Determine the [x, y] coordinate at the center of the cell enclosing the given text.  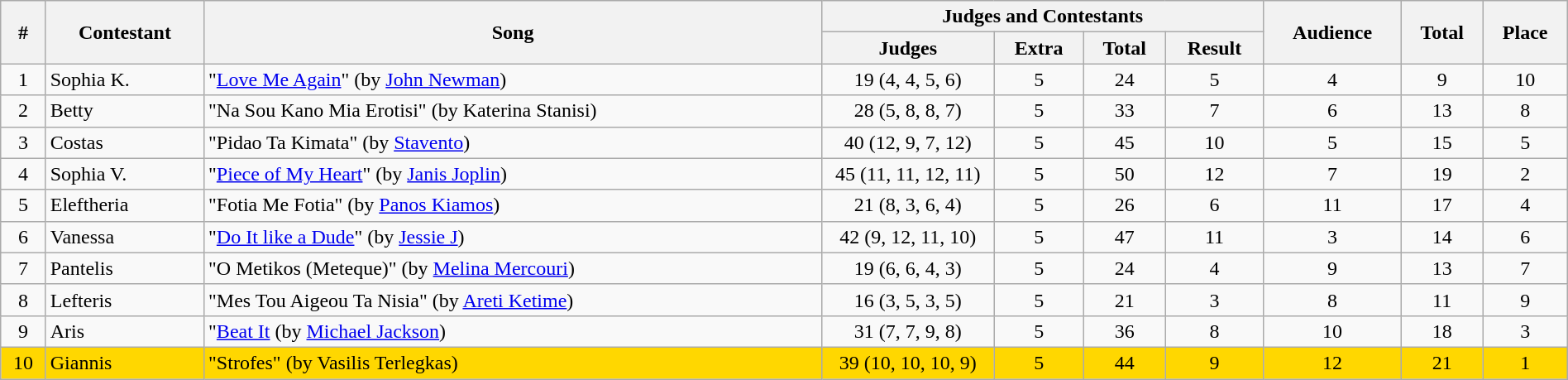
39 (10, 10, 10, 9) [908, 363]
28 (5, 8, 8, 7) [908, 111]
Giannis [124, 363]
"Piece of My Heart" (by Janis Joplin) [513, 174]
Contestant [124, 32]
15 [1442, 142]
40 (12, 9, 7, 12) [908, 142]
Audience [1332, 32]
"Do It like a Dude" (by Jessie J) [513, 237]
Costas [124, 142]
"Strofes" (by Vasilis Terlegkas) [513, 363]
21 (8, 3, 6, 4) [908, 205]
Song [513, 32]
"Mes Tou Aigeou Ta Nisia" (by Areti Ketime) [513, 300]
19 (6, 6, 4, 3) [908, 268]
"Beat It (by Michael Jackson) [513, 331]
Sophia K. [124, 79]
45 (11, 11, 12, 11) [908, 174]
"Pidao Ta Kimata" (by Stavento) [513, 142]
14 [1442, 237]
Aris [124, 331]
"Fotia Me Fotia" (by Panos Kiamos) [513, 205]
42 (9, 12, 11, 10) [908, 237]
Eleftheria [124, 205]
Extra [1039, 48]
Pantelis [124, 268]
31 (7, 7, 9, 8) [908, 331]
19 (4, 4, 5, 6) [908, 79]
"O Metikos (Meteque)" (by Melina Mercouri) [513, 268]
Sophia V. [124, 174]
Result [1214, 48]
Place [1525, 32]
17 [1442, 205]
"Na Sou Kano Mia Erotisi" (by Katerina Stanisi) [513, 111]
16 (3, 5, 3, 5) [908, 300]
33 [1125, 111]
Vanessa [124, 237]
Betty [124, 111]
47 [1125, 237]
50 [1125, 174]
Judges and Contestants [1043, 17]
44 [1125, 363]
26 [1125, 205]
18 [1442, 331]
# [23, 32]
Lefteris [124, 300]
19 [1442, 174]
45 [1125, 142]
"Love Me Again" (by John Newman) [513, 79]
36 [1125, 331]
Judges [908, 48]
